Search for the cell housing the specified text and yield its (X, Y) center coordinate. 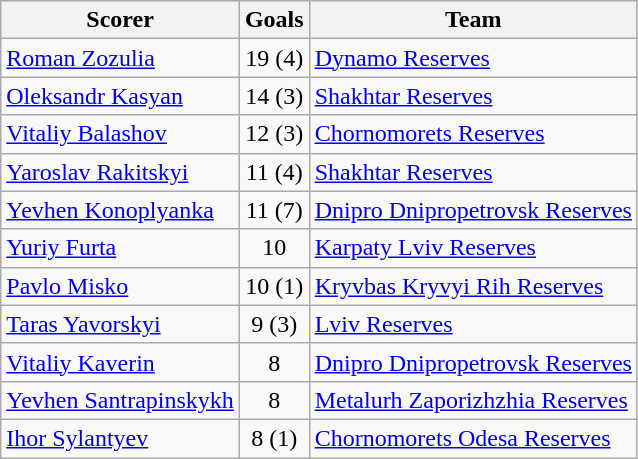
Scorer (120, 20)
Chornomorets Reserves (473, 134)
12 (3) (274, 134)
Vitaliy Kaverin (120, 362)
Vitaliy Balashov (120, 134)
10 (1) (274, 286)
Oleksandr Kasyan (120, 96)
8 (1) (274, 438)
Metalurh Zaporizhzhia Reserves (473, 400)
Yuriy Furta (120, 248)
10 (274, 248)
14 (3) (274, 96)
Kryvbas Kryvyi Rih Reserves (473, 286)
Lviv Reserves (473, 324)
Chornomorets Odesa Reserves (473, 438)
Karpaty Lviv Reserves (473, 248)
Dynamo Reserves (473, 58)
Roman Zozulia (120, 58)
Yevhen Konoplyanka (120, 210)
Team (473, 20)
Goals (274, 20)
Pavlo Misko (120, 286)
9 (3) (274, 324)
11 (4) (274, 172)
Taras Yavorskyi (120, 324)
11 (7) (274, 210)
Yevhen Santrapinskykh (120, 400)
Ihor Sylantyev (120, 438)
19 (4) (274, 58)
Yaroslav Rakitskyi (120, 172)
